For the text-containing cell, return its midpoint in (x, y) coordinate format. 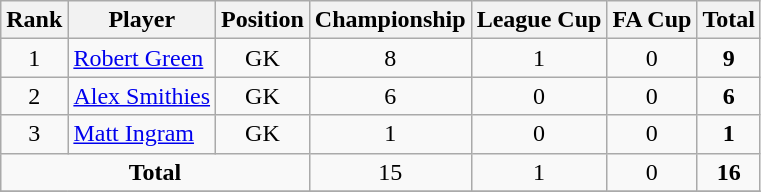
Rank (34, 20)
16 (729, 172)
3 (34, 134)
Player (142, 20)
Position (263, 20)
Alex Smithies (142, 96)
League Cup (539, 20)
Robert Green (142, 58)
8 (390, 58)
15 (390, 172)
Matt Ingram (142, 134)
FA Cup (652, 20)
9 (729, 58)
2 (34, 96)
Championship (390, 20)
